Find where the given text appears and provide that cell's center as (X, Y) coordinate. 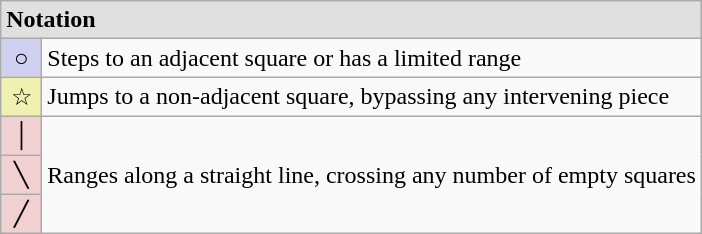
Steps to an adjacent square or has a limited range (372, 58)
Ranges along a straight line, crossing any number of empty squares (372, 174)
Jumps to a non-adjacent square, bypassing any intervening piece (372, 97)
╱ (22, 214)
○ (22, 58)
Notation (352, 20)
☆ (22, 97)
╲ (22, 174)
│ (22, 135)
